Provide the (x, y) coordinate of the cell's center where the given text is located.  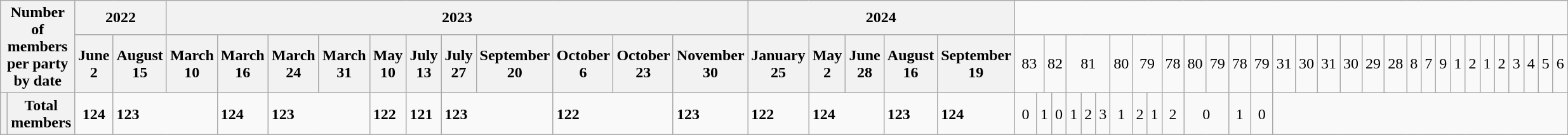
7 (1428, 64)
82 (1055, 64)
March 10 (192, 64)
June 28 (865, 64)
81 (1088, 64)
July 27 (458, 64)
4 (1531, 64)
June 2 (94, 64)
March 31 (344, 64)
28 (1395, 64)
May 10 (388, 64)
September 20 (514, 64)
November 30 (710, 64)
May 2 (827, 64)
March 24 (293, 64)
2024 (881, 18)
September 19 (976, 64)
October 6 (583, 64)
6 (1560, 64)
August 16 (910, 64)
2023 (457, 18)
Total members (41, 114)
29 (1374, 64)
5 (1545, 64)
July 13 (424, 64)
March 16 (243, 64)
October 23 (644, 64)
121 (424, 114)
January 25 (778, 64)
83 (1030, 64)
Number of membersper party by date (38, 47)
August 15 (140, 64)
2022 (121, 18)
9 (1444, 64)
8 (1414, 64)
